Output the [X, Y] coordinate of the center of the cell containing the given text.  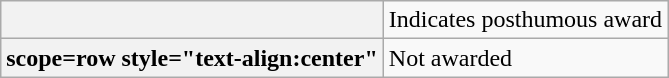
Indicates posthumous award [525, 20]
Not awarded [525, 58]
scope=row style="text-align:center" [192, 58]
